From the cell containing the given text, extract its center point as [X, Y] coordinate. 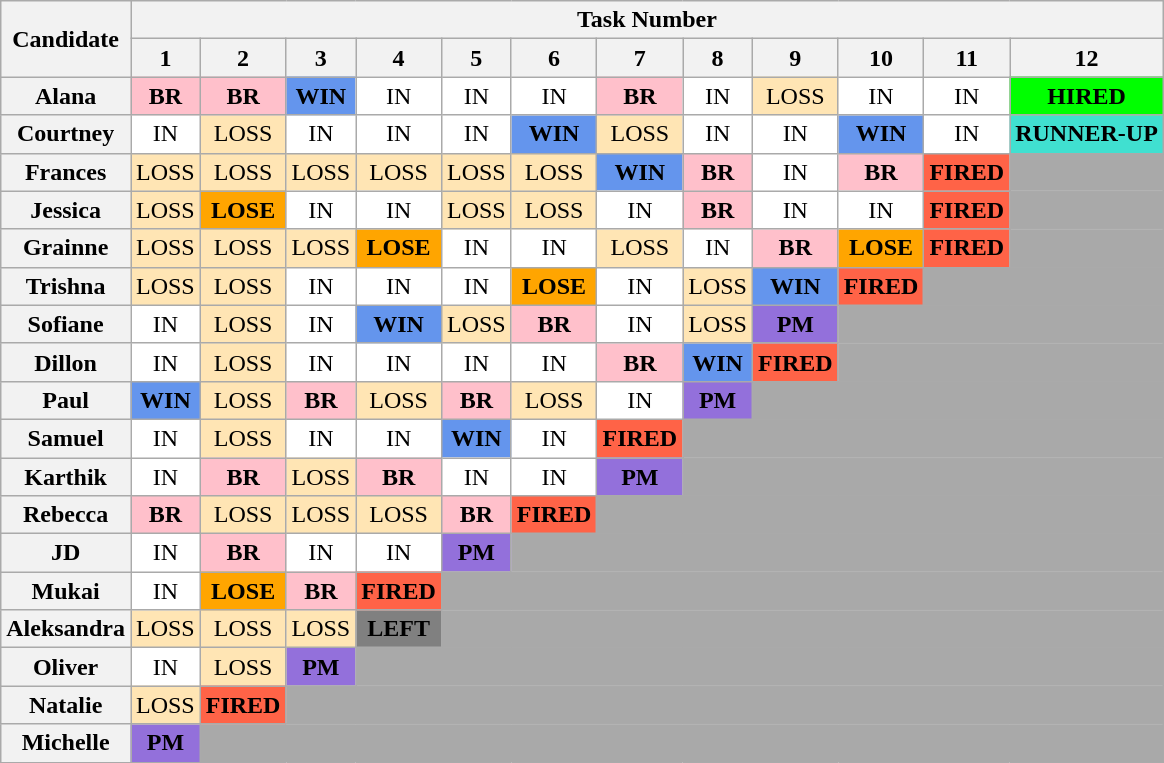
Candidate [66, 39]
Paul [66, 400]
8 [718, 58]
Grainne [66, 248]
Courtney [66, 134]
Jessica [66, 210]
1 [165, 58]
Samuel [66, 438]
Oliver [66, 667]
Dillon [66, 362]
4 [399, 58]
7 [640, 58]
9 [795, 58]
Karthik [66, 477]
Frances [66, 172]
Trishna [66, 286]
Task Number [646, 20]
Mukai [66, 591]
2 [243, 58]
5 [476, 58]
LEFT [399, 629]
3 [321, 58]
JD [66, 553]
6 [554, 58]
Sofiane [66, 324]
RUNNER-UP [1087, 134]
Alana [66, 96]
11 [967, 58]
HIRED [1087, 96]
10 [881, 58]
Natalie [66, 705]
Aleksandra [66, 629]
Michelle [66, 743]
Rebecca [66, 515]
12 [1087, 58]
